Extract the [x, y] coordinate from the center of the cell holding the provided text.  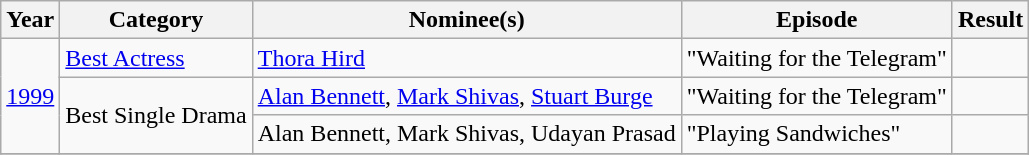
Alan Bennett, Mark Shivas, Udayan Prasad [466, 134]
Category [156, 20]
"Playing Sandwiches" [816, 134]
Year [30, 20]
Episode [816, 20]
1999 [30, 96]
Nominee(s) [466, 20]
Best Actress [156, 58]
Alan Bennett, Mark Shivas, Stuart Burge [466, 96]
Best Single Drama [156, 115]
Thora Hird [466, 58]
Result [990, 20]
